Provide the [X, Y] coordinate of the cell's center where the given text is located.  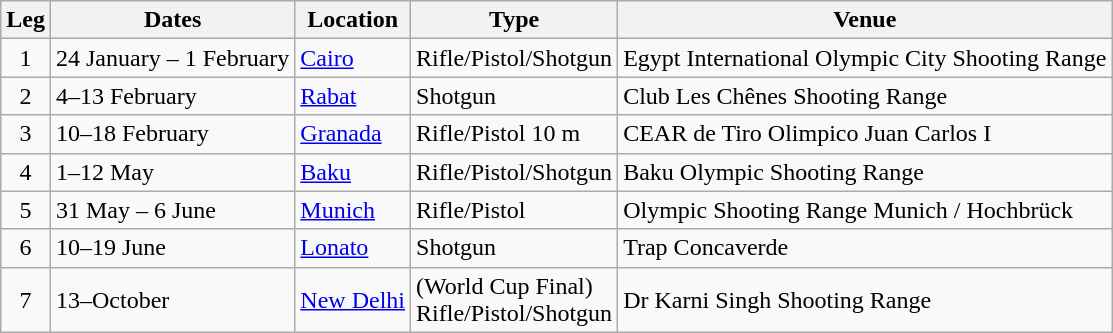
10–18 February [172, 134]
Rabat [353, 96]
Granada [353, 134]
1–12 May [172, 172]
4–13 February [172, 96]
Trap Concaverde [865, 248]
Leg [26, 20]
6 [26, 248]
Club Les Chênes Shooting Range [865, 96]
7 [26, 300]
Cairo [353, 58]
Dr Karni Singh Shooting Range [865, 300]
3 [26, 134]
Lonato [353, 248]
31 May – 6 June [172, 210]
5 [26, 210]
Baku Olympic Shooting Range [865, 172]
Dates [172, 20]
CEAR de Tiro Olimpico Juan Carlos I [865, 134]
4 [26, 172]
Rifle/Pistol 10 m [514, 134]
Egypt International Olympic City Shooting Range [865, 58]
Munich [353, 210]
Baku [353, 172]
New Delhi [353, 300]
Olympic Shooting Range Munich / Hochbrück [865, 210]
10–19 June [172, 248]
13–October [172, 300]
Type [514, 20]
Venue [865, 20]
24 January – 1 February [172, 58]
(World Cup Final)Rifle/Pistol/Shotgun [514, 300]
Location [353, 20]
1 [26, 58]
Rifle/Pistol [514, 210]
2 [26, 96]
